For the text-containing cell, return its midpoint in [x, y] coordinate format. 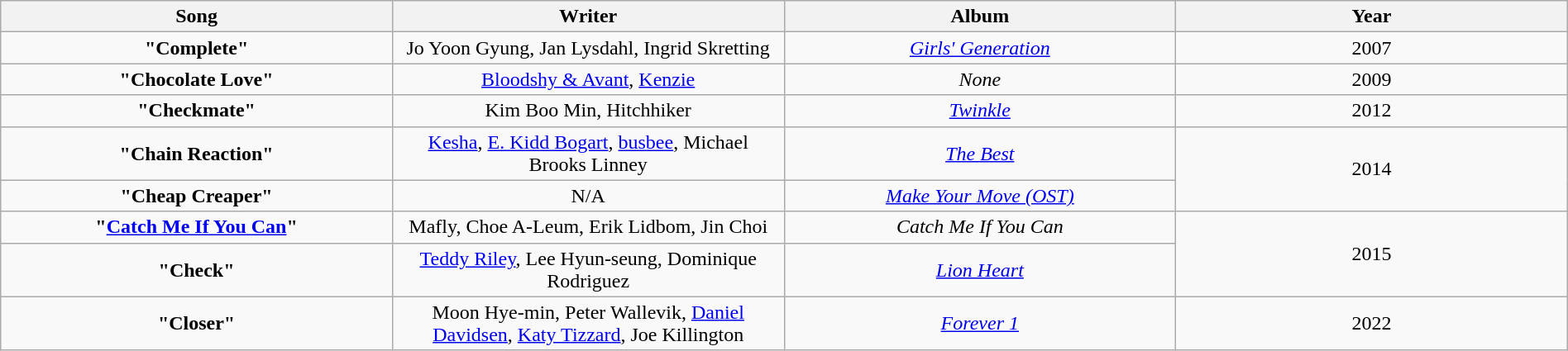
"Chain Reaction" [197, 154]
Song [197, 17]
Twinkle [980, 111]
"Closer" [197, 324]
Jo Yoon Gyung, Jan Lysdahl, Ingrid Skretting [588, 48]
Kesha, E. Kidd Bogart, busbee, Michael Brooks Linney [588, 154]
None [980, 79]
"Check" [197, 269]
"Chocolate Love" [197, 79]
Teddy Riley, Lee Hyun-seung, Dominique Rodriguez [588, 269]
N/A [588, 196]
"Cheap Creaper" [197, 196]
2014 [1372, 168]
"Complete" [197, 48]
2009 [1372, 79]
"Catch Me If You Can" [197, 227]
Girls' Generation [980, 48]
Bloodshy & Avant, Kenzie [588, 79]
"Checkmate" [197, 111]
Moon Hye-min, Peter Wallevik, Daniel Davidsen, Katy Tizzard, Joe Killington [588, 324]
Writer [588, 17]
The Best [980, 154]
Forever 1 [980, 324]
2015 [1372, 254]
Catch Me If You Can [980, 227]
2022 [1372, 324]
Mafly, Choe A-Leum, Erik Lidbom, Jin Choi [588, 227]
Make Your Move (OST) [980, 196]
Album [980, 17]
2007 [1372, 48]
Lion Heart [980, 269]
Kim Boo Min, Hitchhiker [588, 111]
Year [1372, 17]
2012 [1372, 111]
